Return [x, y] of the center of cell containing provided text 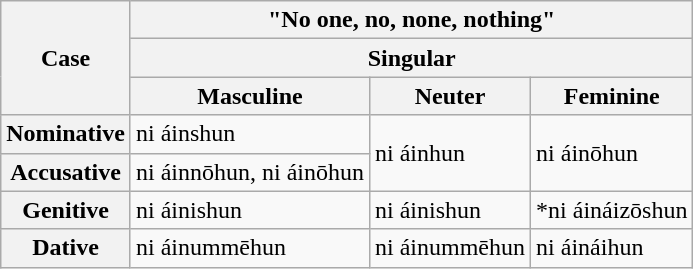
Nominative [66, 134]
Case [66, 58]
ni áinnōhun, ni áinōhun [250, 172]
ni áináihun [612, 248]
Masculine [250, 96]
"No one, no, none, nothing" [411, 20]
ni áinshun [250, 134]
Genitive [66, 210]
ni áinōhun [612, 153]
*ni áináizōshun [612, 210]
Neuter [450, 96]
Dative [66, 248]
ni áinhun [450, 153]
Feminine [612, 96]
Accusative [66, 172]
Singular [411, 58]
